Determine the [X, Y] coordinate at the center of the cell enclosing the given text.  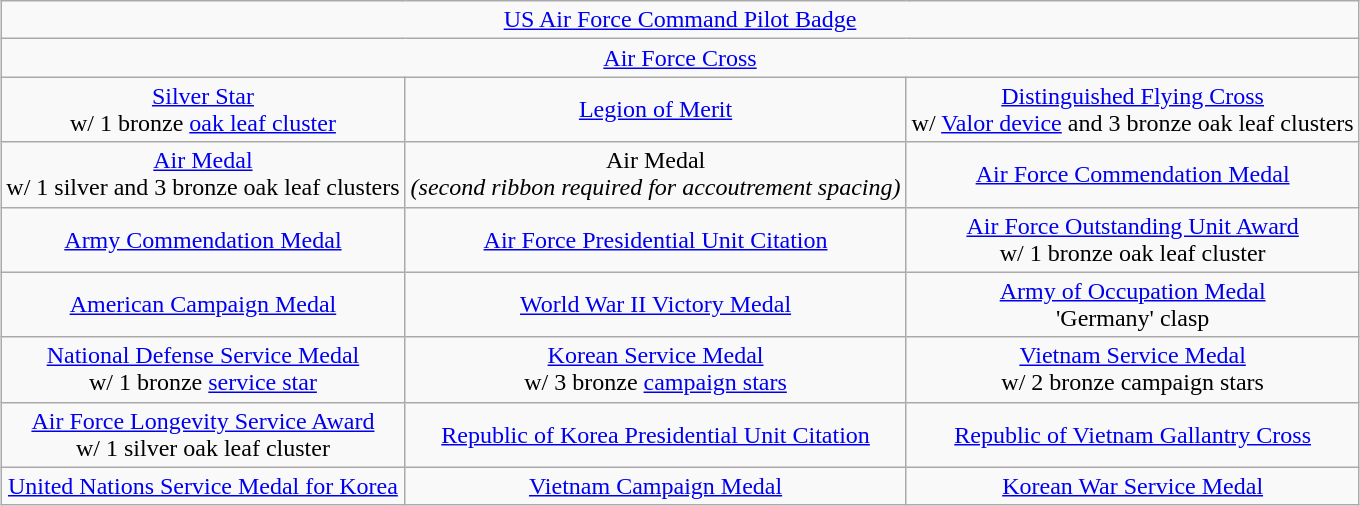
Korean Service Medalw/ 3 bronze campaign stars [656, 370]
Army of Occupation Medal'Germany' clasp [1132, 304]
Vietnam Service Medalw/ 2 bronze campaign stars [1132, 370]
Air Medal(second ribbon required for accoutrement spacing) [656, 174]
US Air Force Command Pilot Badge [680, 20]
Air Force Longevity Service Awardw/ 1 silver oak leaf cluster [203, 434]
Air Medalw/ 1 silver and 3 bronze oak leaf clusters [203, 174]
Vietnam Campaign Medal [656, 486]
National Defense Service Medalw/ 1 bronze service star [203, 370]
Army Commendation Medal [203, 240]
Air Force Commendation Medal [1132, 174]
American Campaign Medal [203, 304]
Distinguished Flying Crossw/ Valor device and 3 bronze oak leaf clusters [1132, 110]
Air Force Cross [680, 58]
United Nations Service Medal for Korea [203, 486]
Republic of Korea Presidential Unit Citation [656, 434]
Silver Starw/ 1 bronze oak leaf cluster [203, 110]
Republic of Vietnam Gallantry Cross [1132, 434]
Korean War Service Medal [1132, 486]
Air Force Outstanding Unit Awardw/ 1 bronze oak leaf cluster [1132, 240]
Air Force Presidential Unit Citation [656, 240]
Legion of Merit [656, 110]
World War II Victory Medal [656, 304]
